Search for the cell housing the specified text and yield its [X, Y] center coordinate. 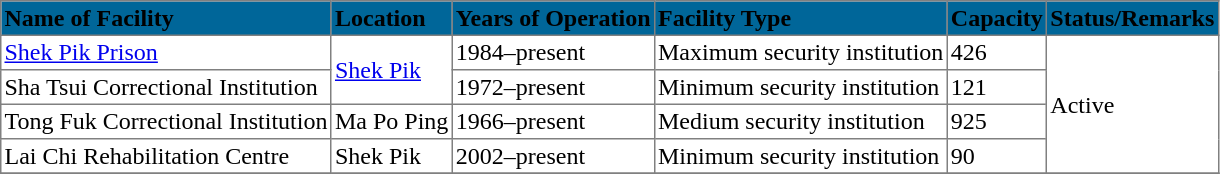
90 [996, 156]
Capacity [996, 18]
925 [996, 121]
1984–present [553, 52]
Location [392, 18]
Name of Facility [166, 18]
426 [996, 52]
Maximum security institution [800, 52]
Lai Chi Rehabilitation Centre [166, 156]
1966–present [553, 121]
Sha Tsui Correctional Institution [166, 87]
Medium security institution [800, 121]
Years of Operation [553, 18]
121 [996, 87]
1972–present [553, 87]
Facility Type [800, 18]
2002–present [553, 156]
Shek Pik Prison [166, 52]
Status/Remarks [1133, 18]
Ma Po Ping [392, 121]
Active [1133, 104]
Tong Fuk Correctional Institution [166, 121]
